Detect which cell encompasses the target text, then output its [x, y] center coordinate. 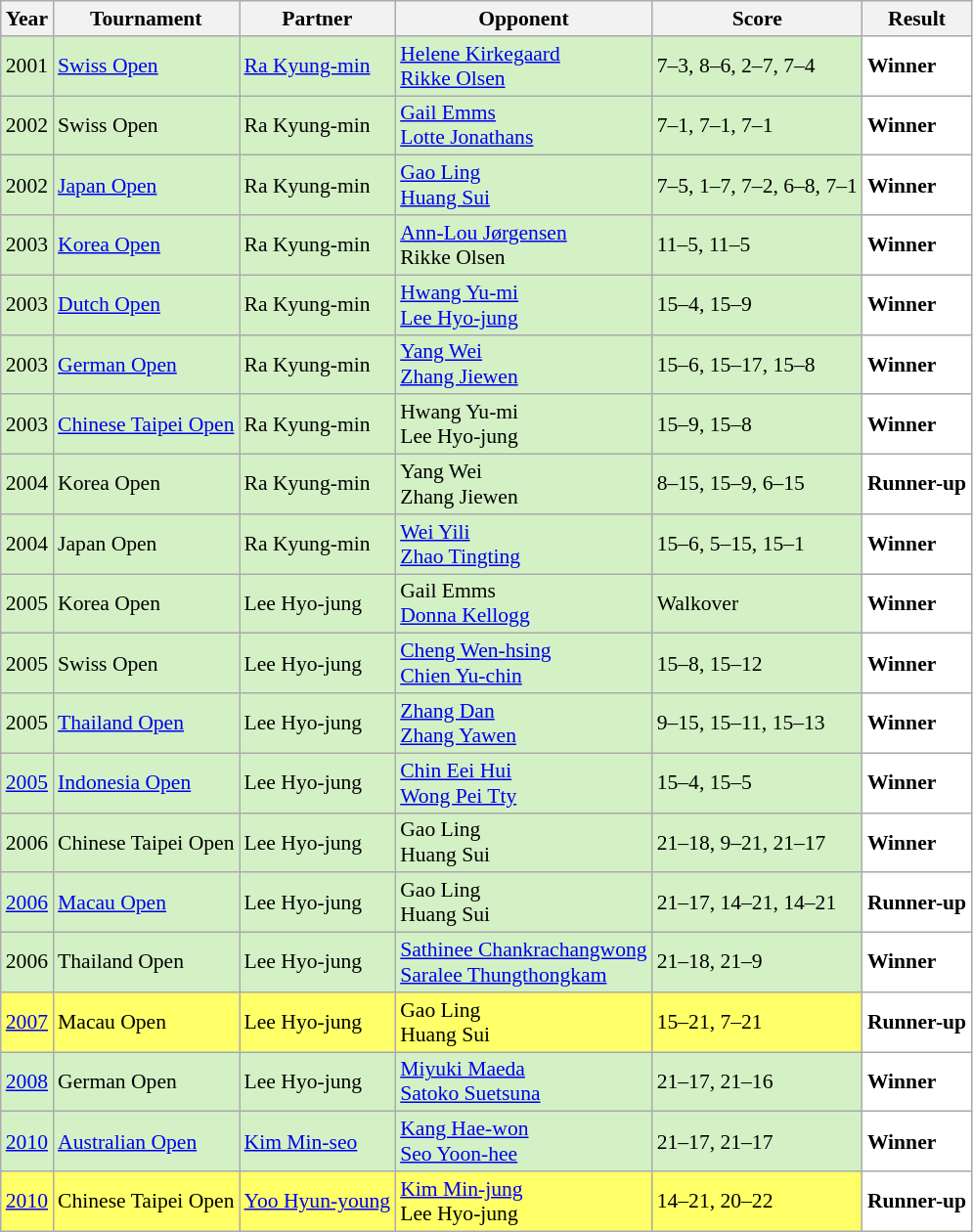
21–17, 14–21, 14–21 [757, 903]
Dutch Open [146, 305]
11–5, 11–5 [757, 244]
Sathinee Chankrachangwong Saralee Thungthongkam [523, 962]
2007 [27, 1023]
Yoo Hyun-young [317, 1201]
15–4, 15–5 [757, 782]
Tournament [146, 19]
Kang Hae-won Seo Yoon-hee [523, 1142]
Miyuki Maeda Satoko Suetsuna [523, 1081]
Year [27, 19]
Partner [317, 19]
Wei Yili Zhao Tingting [523, 544]
Gail Emms Donna Kellogg [523, 604]
Cheng Wen-hsing Chien Yu-chin [523, 663]
Kim Min-seo [317, 1142]
Australian Open [146, 1142]
Kim Min-jung Lee Hyo-jung [523, 1201]
7–5, 1–7, 7–2, 6–8, 7–1 [757, 186]
21–18, 21–9 [757, 962]
Score [757, 19]
15–6, 5–15, 15–1 [757, 544]
15–8, 15–12 [757, 663]
Ann-Lou Jørgensen Rikke Olsen [523, 244]
15–9, 15–8 [757, 424]
15–4, 15–9 [757, 305]
2001 [27, 66]
7–3, 8–6, 2–7, 7–4 [757, 66]
14–21, 20–22 [757, 1201]
15–6, 15–17, 15–8 [757, 364]
Opponent [523, 19]
Indonesia Open [146, 782]
15–21, 7–21 [757, 1023]
8–15, 15–9, 6–15 [757, 485]
Chin Eei Hui Wong Pei Tty [523, 782]
9–15, 15–11, 15–13 [757, 724]
7–1, 7–1, 7–1 [757, 125]
Helene Kirkegaard Rikke Olsen [523, 66]
21–17, 21–16 [757, 1081]
21–17, 21–17 [757, 1142]
Zhang Dan Zhang Yawen [523, 724]
21–18, 9–21, 21–17 [757, 843]
Walkover [757, 604]
Result [917, 19]
Gail Emms Lotte Jonathans [523, 125]
2008 [27, 1081]
